Search for the cell housing the specified text and yield its (X, Y) center coordinate. 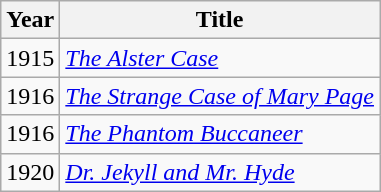
Title (220, 20)
1915 (30, 58)
The Alster Case (220, 58)
The Strange Case of Mary Page (220, 96)
Year (30, 20)
Dr. Jekyll and Mr. Hyde (220, 172)
1920 (30, 172)
The Phantom Buccaneer (220, 134)
